Pinpoint the cell where the given text exists, returning its (x, y) midpoint coordinate. 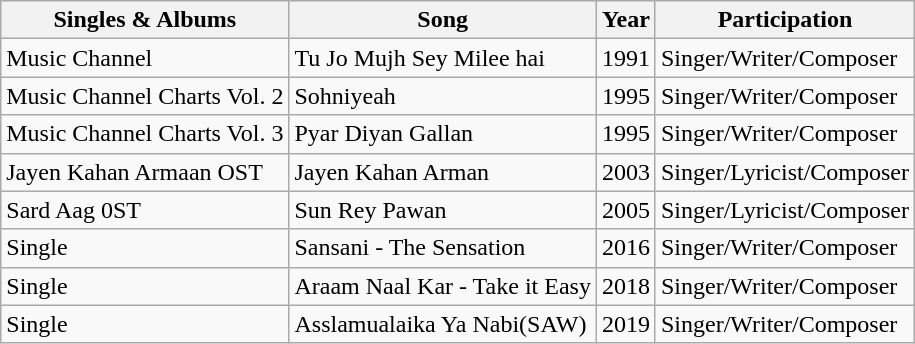
Participation (784, 20)
2016 (626, 248)
Tu Jo Mujh Sey Milee hai (442, 58)
Jayen Kahan Arman (442, 172)
Singles & Albums (145, 20)
Araam Naal Kar - Take it Easy (442, 286)
Sun Rey Pawan (442, 210)
1991 (626, 58)
Music Channel Charts Vol. 2 (145, 96)
Sansani - The Sensation (442, 248)
Sohniyeah (442, 96)
Music Channel (145, 58)
2003 (626, 172)
Jayen Kahan Armaan OST (145, 172)
2005 (626, 210)
Year (626, 20)
Sard Aag 0ST (145, 210)
2019 (626, 324)
2018 (626, 286)
Asslamualaika Ya Nabi(SAW) (442, 324)
Music Channel Charts Vol. 3 (145, 134)
Pyar Diyan Gallan (442, 134)
Song (442, 20)
